Detect which cell encompasses the target text, then output its [X, Y] center coordinate. 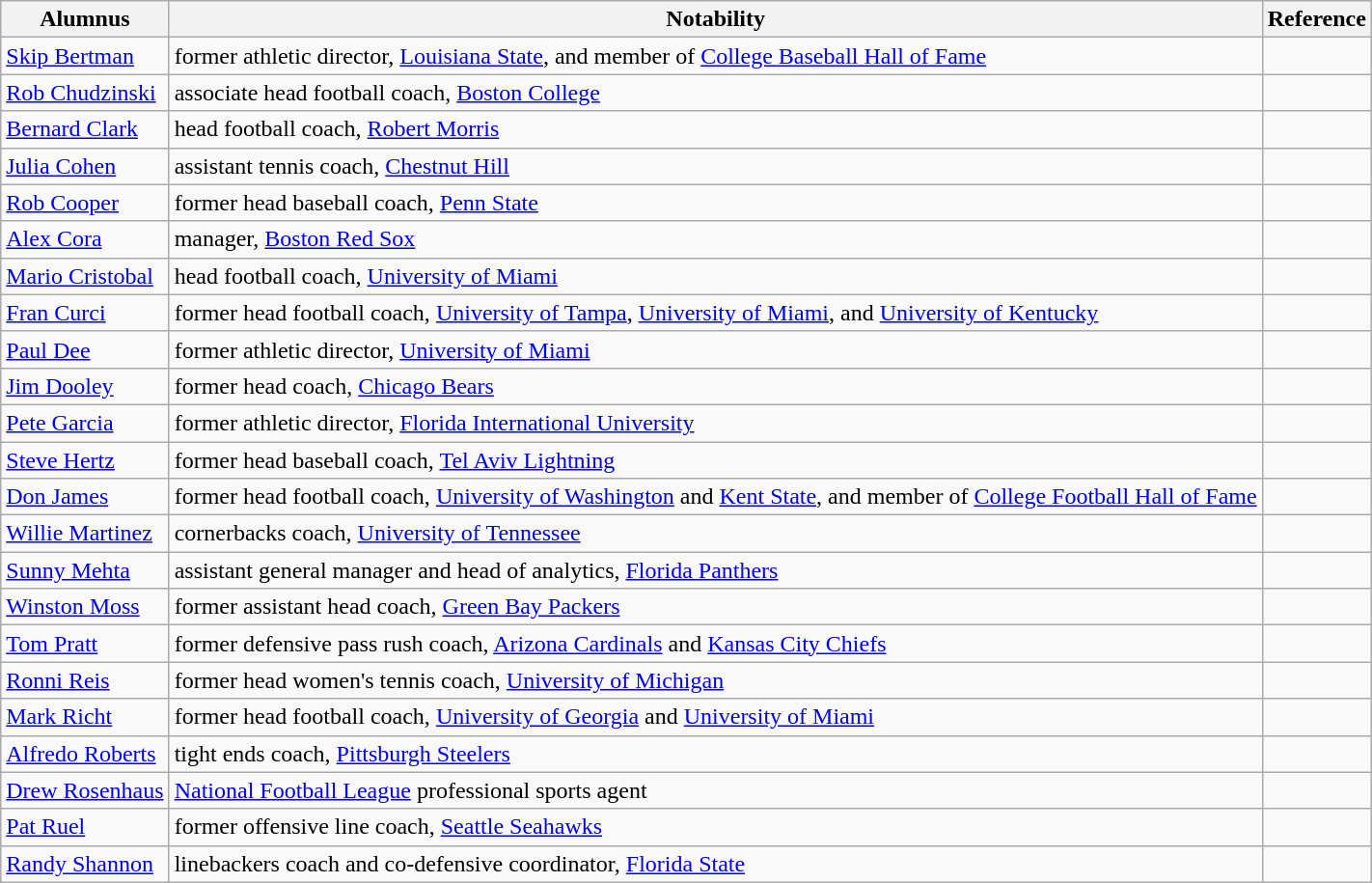
former head football coach, University of Washington and Kent State, and member of College Football Hall of Fame [716, 497]
former athletic director, Louisiana State, and member of College Baseball Hall of Fame [716, 56]
Paul Dee [85, 349]
assistant tennis coach, Chestnut Hill [716, 166]
former offensive line coach, Seattle Seahawks [716, 827]
Winston Moss [85, 607]
Alfredo Roberts [85, 754]
tight ends coach, Pittsburgh Steelers [716, 754]
Jim Dooley [85, 386]
Don James [85, 497]
Alumnus [85, 19]
former defensive pass rush coach, Arizona Cardinals and Kansas City Chiefs [716, 644]
Tom Pratt [85, 644]
Mario Cristobal [85, 276]
Pete Garcia [85, 423]
assistant general manager and head of analytics, Florida Panthers [716, 570]
Ronni Reis [85, 680]
head football coach, University of Miami [716, 276]
former head baseball coach, Penn State [716, 203]
Bernard Clark [85, 129]
manager, Boston Red Sox [716, 239]
former athletic director, University of Miami [716, 349]
Willie Martinez [85, 534]
Notability [716, 19]
Skip Bertman [85, 56]
former athletic director, Florida International University [716, 423]
former assistant head coach, Green Bay Packers [716, 607]
Steve Hertz [85, 460]
Sunny Mehta [85, 570]
National Football League professional sports agent [716, 790]
former head baseball coach, Tel Aviv Lightning [716, 460]
Fran Curci [85, 313]
associate head football coach, Boston College [716, 93]
Alex Cora [85, 239]
head football coach, Robert Morris [716, 129]
Rob Chudzinski [85, 93]
linebackers coach and co-defensive coordinator, Florida State [716, 864]
Rob Cooper [85, 203]
former head football coach, University of Tampa, University of Miami, and University of Kentucky [716, 313]
Drew Rosenhaus [85, 790]
former head coach, Chicago Bears [716, 386]
cornerbacks coach, University of Tennessee [716, 534]
Pat Ruel [85, 827]
former head women's tennis coach, University of Michigan [716, 680]
Randy Shannon [85, 864]
Mark Richt [85, 717]
Julia Cohen [85, 166]
Reference [1316, 19]
former head football coach, University of Georgia and University of Miami [716, 717]
